Output the (x, y) coordinate of the center of the cell containing the given text.  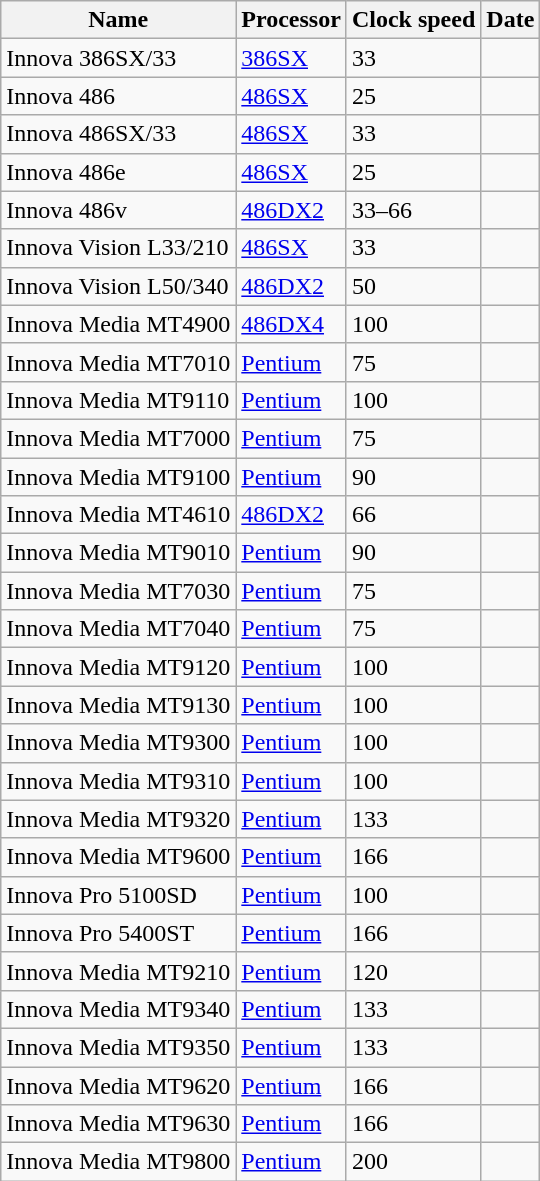
120 (413, 971)
Innova Media MT9620 (118, 1085)
Innova Media MT9110 (118, 400)
Innova Media MT9130 (118, 705)
Processor (292, 20)
Innova Media MT9120 (118, 667)
Innova 486SX/33 (118, 134)
Name (118, 20)
Innova Media MT9340 (118, 1009)
Innova Media MT9800 (118, 1162)
Innova Media MT9320 (118, 819)
Innova Media MT9010 (118, 553)
50 (413, 286)
386SX (292, 58)
Innova Vision L50/340 (118, 286)
Innova Media MT4900 (118, 324)
Innova Media MT9350 (118, 1047)
200 (413, 1162)
Innova 486v (118, 210)
Innova Media MT7040 (118, 629)
Innova 386SX/33 (118, 58)
Innova Media MT4610 (118, 515)
Innova Media MT9630 (118, 1124)
Innova Media MT9600 (118, 857)
Innova Media MT9210 (118, 971)
Innova Media MT7030 (118, 591)
Innova Media MT9100 (118, 477)
Innova Media MT7010 (118, 362)
486DX4 (292, 324)
Innova 486e (118, 172)
66 (413, 515)
Innova Vision L33/210 (118, 248)
Innova Media MT9300 (118, 743)
Date (510, 20)
Innova Pro 5100SD (118, 895)
Innova Media MT7000 (118, 438)
Clock speed (413, 20)
33–66 (413, 210)
Innova Media MT9310 (118, 781)
Innova 486 (118, 96)
Innova Pro 5400ST (118, 933)
